Return the (x, y) coordinate for the center point of the cell that contains the specified text.  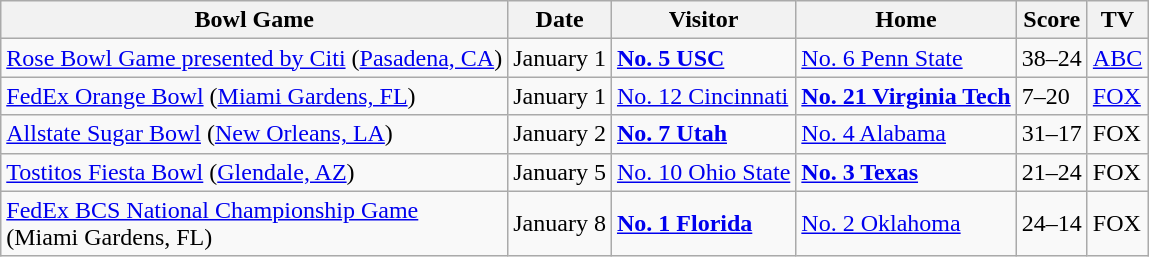
No. 5 USC (703, 58)
7–20 (1052, 96)
TV (1117, 20)
31–17 (1052, 134)
No. 4 Alabama (906, 134)
21–24 (1052, 172)
38–24 (1052, 58)
No. 3 Texas (906, 172)
Allstate Sugar Bowl (New Orleans, LA) (254, 134)
January 8 (560, 224)
FedEx BCS National Championship Game(Miami Gardens, FL) (254, 224)
January 2 (560, 134)
No. 6 Penn State (906, 58)
Rose Bowl Game presented by Citi (Pasadena, CA) (254, 58)
No. 2 Oklahoma (906, 224)
Bowl Game (254, 20)
Score (1052, 20)
Date (560, 20)
January 5 (560, 172)
Home (906, 20)
No. 7 Utah (703, 134)
24–14 (1052, 224)
No. 12 Cincinnati (703, 96)
FedEx Orange Bowl (Miami Gardens, FL) (254, 96)
No. 21 Virginia Tech (906, 96)
No. 10 Ohio State (703, 172)
Visitor (703, 20)
ABC (1117, 58)
Tostitos Fiesta Bowl (Glendale, AZ) (254, 172)
No. 1 Florida (703, 224)
